Determine the [X, Y] coordinate at the center of the cell enclosing the given text.  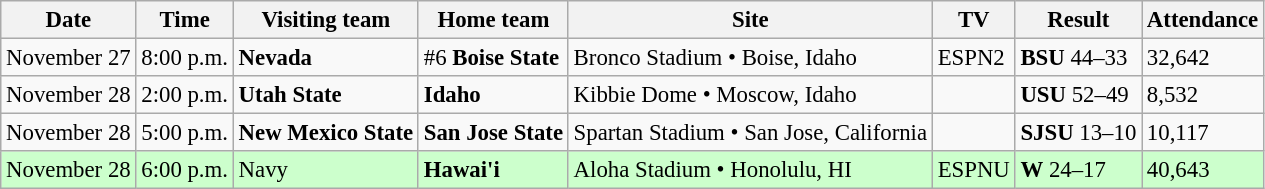
32,642 [1203, 58]
2:00 p.m. [184, 95]
Kibbie Dome • Moscow, Idaho [750, 95]
Bronco Stadium • Boise, Idaho [750, 58]
Attendance [1203, 20]
November 27 [68, 58]
USU 52–49 [1078, 95]
10,117 [1203, 133]
8:00 p.m. [184, 58]
Visiting team [326, 20]
Nevada [326, 58]
6:00 p.m. [184, 170]
Idaho [493, 95]
Hawai'i [493, 170]
SJSU 13–10 [1078, 133]
Date [68, 20]
TV [974, 20]
New Mexico State [326, 133]
Result [1078, 20]
Utah State [326, 95]
San Jose State [493, 133]
Site [750, 20]
ESPNU [974, 170]
Aloha Stadium • Honolulu, HI [750, 170]
BSU 44–33 [1078, 58]
Home team [493, 20]
40,643 [1203, 170]
W 24–17 [1078, 170]
Navy [326, 170]
5:00 p.m. [184, 133]
8,532 [1203, 95]
Spartan Stadium • San Jose, California [750, 133]
ESPN2 [974, 58]
Time [184, 20]
#6 Boise State [493, 58]
